Capture the cell that displays the provided text and extract its (x, y) central coordinate. 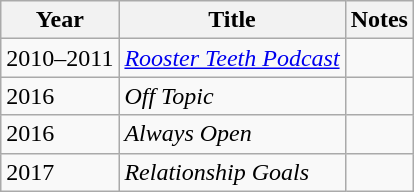
2010–2011 (60, 58)
Relationship Goals (232, 172)
Always Open (232, 134)
Year (60, 20)
Title (232, 20)
Rooster Teeth Podcast (232, 58)
Off Topic (232, 96)
Notes (379, 20)
2017 (60, 172)
